Detect which cell encompasses the target text, then output its [X, Y] center coordinate. 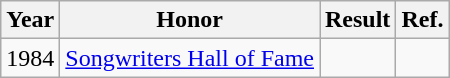
Honor [190, 20]
Result [358, 20]
Songwriters Hall of Fame [190, 58]
Ref. [422, 20]
1984 [30, 58]
Year [30, 20]
